Output the (X, Y) coordinate of the center of the cell containing the given text.  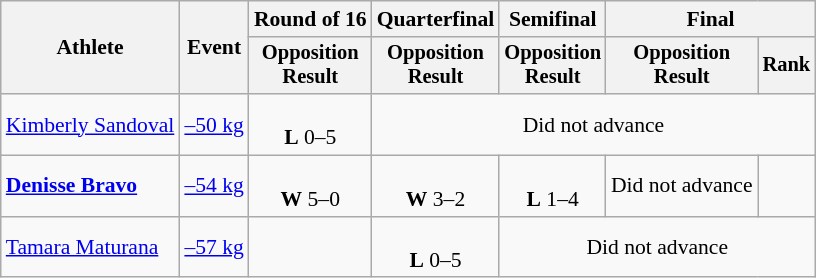
Round of 16 (310, 19)
–54 kg (214, 186)
Semifinal (552, 19)
Tamara Maturana (90, 248)
Event (214, 48)
Final (710, 19)
Kimberly Sandoval (90, 124)
Quarterfinal (436, 19)
Denisse Bravo (90, 186)
W 3–2 (436, 186)
–50 kg (214, 124)
Athlete (90, 48)
L 1–4 (552, 186)
Rank (787, 66)
W 5–0 (310, 186)
–57 kg (214, 248)
